Output the (x, y) coordinate of the center of the cell containing the given text.  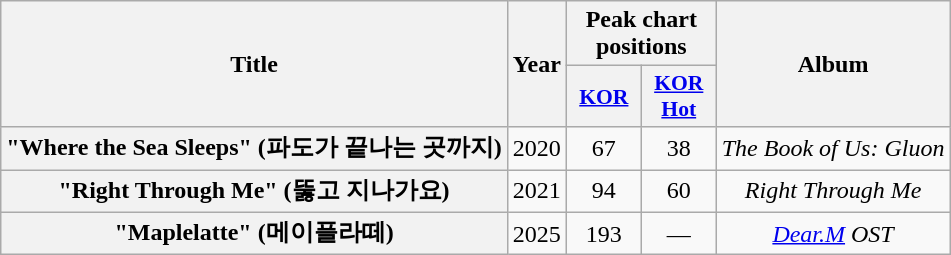
KORHot (678, 96)
193 (604, 234)
38 (678, 148)
KOR (604, 96)
— (678, 234)
The Book of Us: Gluon (833, 148)
"Where the Sea Sleeps" (파도가 끝나는 곳까지) (254, 148)
94 (604, 192)
Peak chartpositions (641, 34)
Right Through Me (833, 192)
60 (678, 192)
2025 (536, 234)
Dear.M OST (833, 234)
Album (833, 64)
2021 (536, 192)
"Right Through Me" (뚫고 지나가요) (254, 192)
2020 (536, 148)
67 (604, 148)
Title (254, 64)
Year (536, 64)
"Maplelatte" (메이플라떼) (254, 234)
